Find where the given text appears and provide that cell's center as [x, y] coordinate. 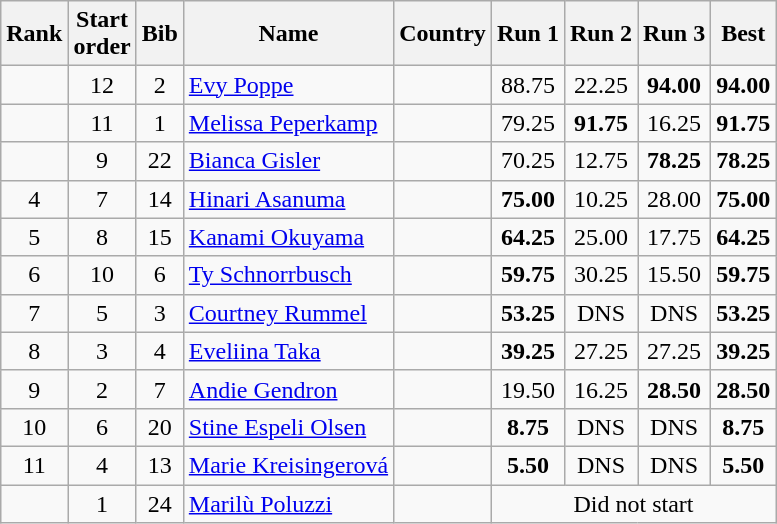
88.75 [528, 85]
Startorder [102, 34]
Run 2 [600, 34]
Run 1 [528, 34]
Country [443, 34]
30.25 [600, 275]
14 [160, 199]
19.50 [528, 389]
17.75 [674, 237]
Name [288, 34]
12 [102, 85]
20 [160, 427]
Rank [34, 34]
Best [744, 34]
13 [160, 465]
Stine Espeli Olsen [288, 427]
Hinari Asanuma [288, 199]
Eveliina Taka [288, 351]
15.50 [674, 275]
Did not start [633, 503]
70.25 [528, 161]
Andie Gendron [288, 389]
Kanami Okuyama [288, 237]
22.25 [600, 85]
25.00 [600, 237]
Marie Kreisingerová [288, 465]
Evy Poppe [288, 85]
12.75 [600, 161]
Ty Schnorrbusch [288, 275]
Run 3 [674, 34]
15 [160, 237]
Courtney Rummel [288, 313]
Melissa Peperkamp [288, 123]
Marilù Poluzzi [288, 503]
Bianca Gisler [288, 161]
24 [160, 503]
Bib [160, 34]
28.00 [674, 199]
79.25 [528, 123]
22 [160, 161]
10.25 [600, 199]
